Extract the (x, y) coordinate from the center of the cell holding the provided text.  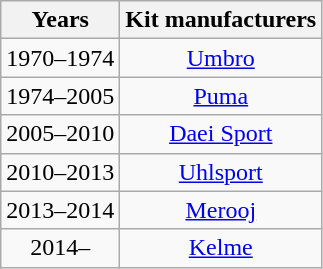
2013–2014 (60, 210)
Puma (221, 96)
Kelme (221, 248)
Uhlsport (221, 172)
2014– (60, 248)
Umbro (221, 58)
2005–2010 (60, 134)
Years (60, 20)
Kit manufacturers (221, 20)
2010–2013 (60, 172)
1970–1974 (60, 58)
Merooj (221, 210)
1974–2005 (60, 96)
Daei Sport (221, 134)
